Provide the [X, Y] coordinate of the cell's center where the given text is located.  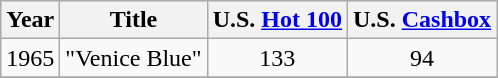
U.S. Hot 100 [277, 20]
"Venice Blue" [134, 58]
1965 [30, 58]
Year [30, 20]
133 [277, 58]
Title [134, 20]
94 [422, 58]
U.S. Cashbox [422, 20]
